Return (x, y) of the center of cell containing provided text 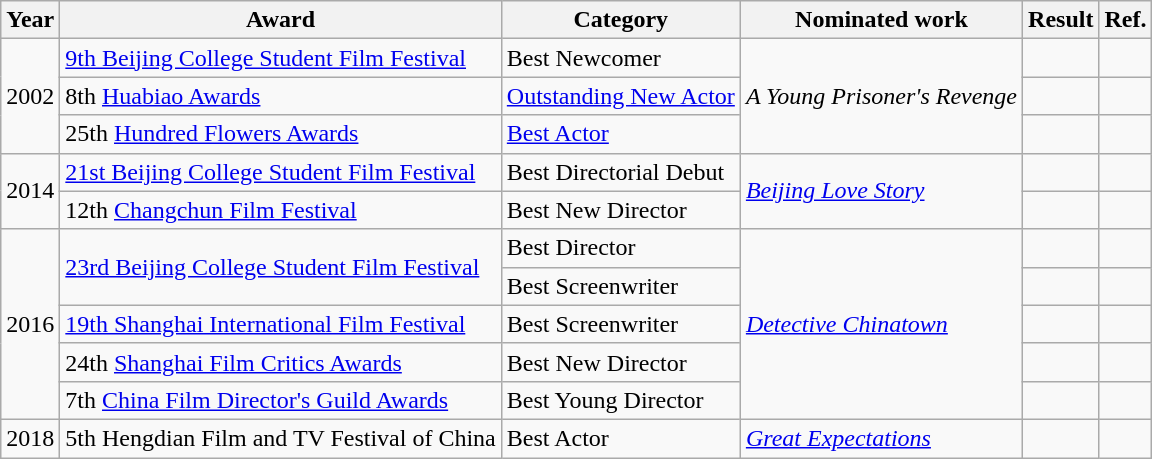
5th Hengdian Film and TV Festival of China (280, 438)
24th Shanghai Film Critics Awards (280, 362)
Best Directorial Debut (620, 172)
A Young Prisoner's Revenge (881, 96)
Beijing Love Story (881, 191)
2018 (30, 438)
Best Young Director (620, 400)
Detective Chinatown (881, 324)
9th Beijing College Student Film Festival (280, 58)
2016 (30, 324)
21st Beijing College Student Film Festival (280, 172)
7th China Film Director's Guild Awards (280, 400)
Best Director (620, 248)
19th Shanghai International Film Festival (280, 324)
Outstanding New Actor (620, 96)
Award (280, 20)
Result (1061, 20)
Great Expectations (881, 438)
12th Changchun Film Festival (280, 210)
8th Huabiao Awards (280, 96)
25th Hundred Flowers Awards (280, 134)
2002 (30, 96)
2014 (30, 191)
Year (30, 20)
Ref. (1126, 20)
Best Newcomer (620, 58)
Category (620, 20)
Nominated work (881, 20)
23rd Beijing College Student Film Festival (280, 267)
